Identify which cell holds the provided text, then report its [X, Y] central coordinate. 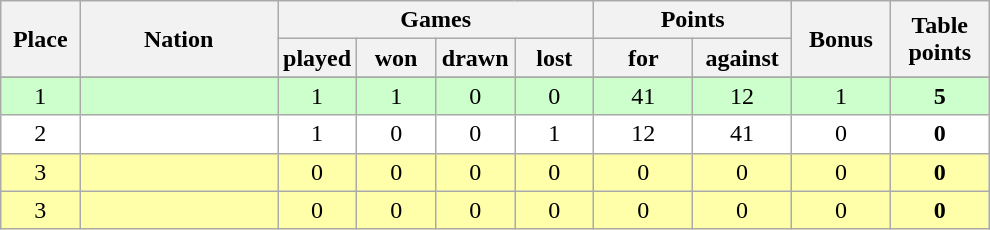
2 [40, 134]
against [742, 58]
won [396, 58]
drawn [476, 58]
Nation [179, 39]
for [644, 58]
played [318, 58]
Tablepoints [940, 39]
5 [940, 96]
Points [693, 20]
Games [436, 20]
lost [554, 58]
Place [40, 39]
Bonus [842, 39]
